Pinpoint the cell where the given text exists, returning its (x, y) midpoint coordinate. 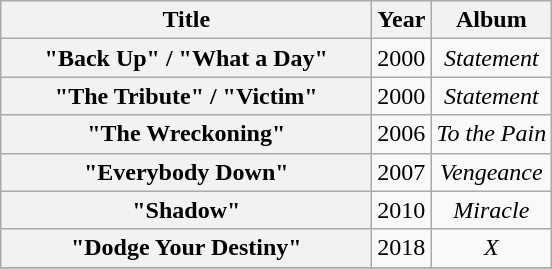
2006 (402, 134)
"The Wreckoning" (186, 134)
"Back Up" / "What a Day" (186, 58)
X (492, 248)
2007 (402, 172)
2010 (402, 210)
To the Pain (492, 134)
"The Tribute" / "Victim" (186, 96)
2018 (402, 248)
Title (186, 20)
Vengeance (492, 172)
Miracle (492, 210)
Year (402, 20)
"Everybody Down" (186, 172)
"Dodge Your Destiny" (186, 248)
Album (492, 20)
"Shadow" (186, 210)
